Detect which cell encompasses the target text, then output its [X, Y] center coordinate. 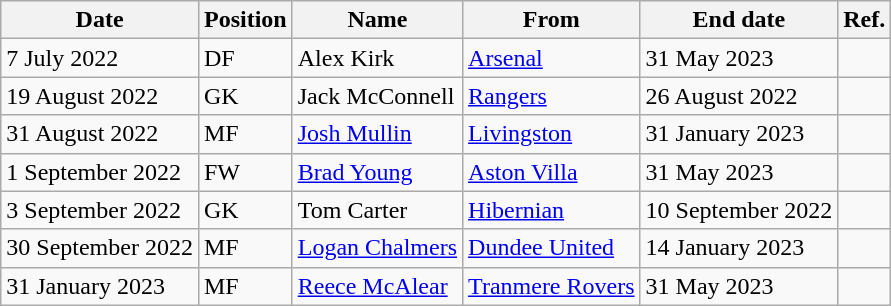
Logan Chalmers [377, 248]
Arsenal [552, 58]
3 September 2022 [100, 210]
30 September 2022 [100, 248]
10 September 2022 [739, 210]
Date [100, 20]
19 August 2022 [100, 96]
Josh Mullin [377, 134]
Rangers [552, 96]
From [552, 20]
Tranmere Rovers [552, 286]
Jack McConnell [377, 96]
7 July 2022 [100, 58]
End date [739, 20]
31 August 2022 [100, 134]
DF [245, 58]
Dundee United [552, 248]
Tom Carter [377, 210]
Alex Kirk [377, 58]
14 January 2023 [739, 248]
Brad Young [377, 172]
Aston Villa [552, 172]
Ref. [864, 20]
Name [377, 20]
Reece McAlear [377, 286]
26 August 2022 [739, 96]
Livingston [552, 134]
Hibernian [552, 210]
Position [245, 20]
FW [245, 172]
1 September 2022 [100, 172]
